Scan for the cell matching the given text and deliver its (X, Y) coordinate at center. 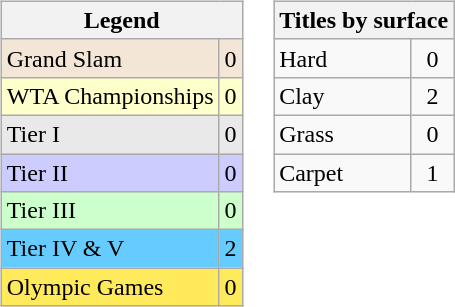
Tier I (110, 134)
Hard (343, 58)
Tier III (110, 211)
Tier IV & V (110, 249)
Clay (343, 96)
1 (432, 173)
Grand Slam (110, 58)
Legend (122, 20)
Carpet (343, 173)
Olympic Games (110, 287)
Grass (343, 134)
WTA Championships (110, 96)
Tier II (110, 173)
Titles by surface (364, 20)
